Search for the cell housing the specified text and yield its [x, y] center coordinate. 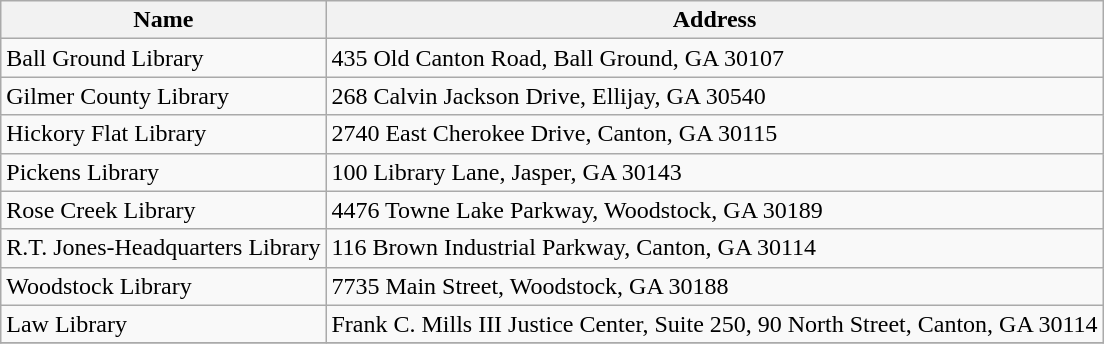
Address [714, 20]
Gilmer County Library [164, 96]
Law Library [164, 324]
100 Library Lane, Jasper, GA 30143 [714, 172]
116 Brown Industrial Parkway, Canton, GA 30114 [714, 248]
Hickory Flat Library [164, 134]
Frank C. Mills III Justice Center, Suite 250, 90 North Street, Canton, GA 30114 [714, 324]
Rose Creek Library [164, 210]
268 Calvin Jackson Drive, Ellijay, GA 30540 [714, 96]
Name [164, 20]
R.T. Jones-Headquarters Library [164, 248]
Ball Ground Library [164, 58]
7735 Main Street, Woodstock, GA 30188 [714, 286]
435 Old Canton Road, Ball Ground, GA 30107 [714, 58]
Pickens Library [164, 172]
4476 Towne Lake Parkway, Woodstock, GA 30189 [714, 210]
Woodstock Library [164, 286]
2740 East Cherokee Drive, Canton, GA 30115 [714, 134]
